Search for the cell housing the specified text and yield its [X, Y] center coordinate. 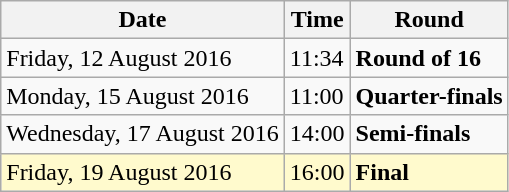
Round [429, 20]
Final [429, 172]
16:00 [317, 172]
Friday, 12 August 2016 [143, 58]
Wednesday, 17 August 2016 [143, 134]
Quarter-finals [429, 96]
11:00 [317, 96]
14:00 [317, 134]
Friday, 19 August 2016 [143, 172]
Date [143, 20]
Round of 16 [429, 58]
11:34 [317, 58]
Time [317, 20]
Semi-finals [429, 134]
Monday, 15 August 2016 [143, 96]
